Identify which cell holds the provided text, then report its [X, Y] central coordinate. 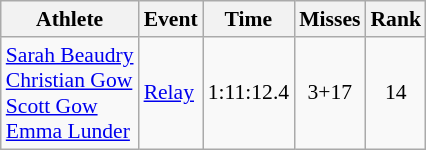
Time [248, 19]
Rank [396, 19]
Relay [171, 93]
Misses [330, 19]
Sarah BeaudryChristian GowScott GowEmma Lunder [70, 93]
14 [396, 93]
Event [171, 19]
Athlete [70, 19]
1:11:12.4 [248, 93]
3+17 [330, 93]
